Detect which cell encompasses the target text, then output its [x, y] center coordinate. 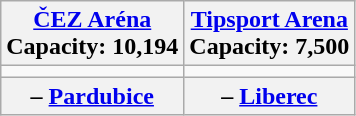
– Liberec [270, 96]
– Pardubice [92, 96]
ČEZ ArénaCapacity: 10,194 [92, 34]
Tipsport ArenaCapacity: 7,500 [270, 34]
